Capture the cell that displays the provided text and extract its [x, y] central coordinate. 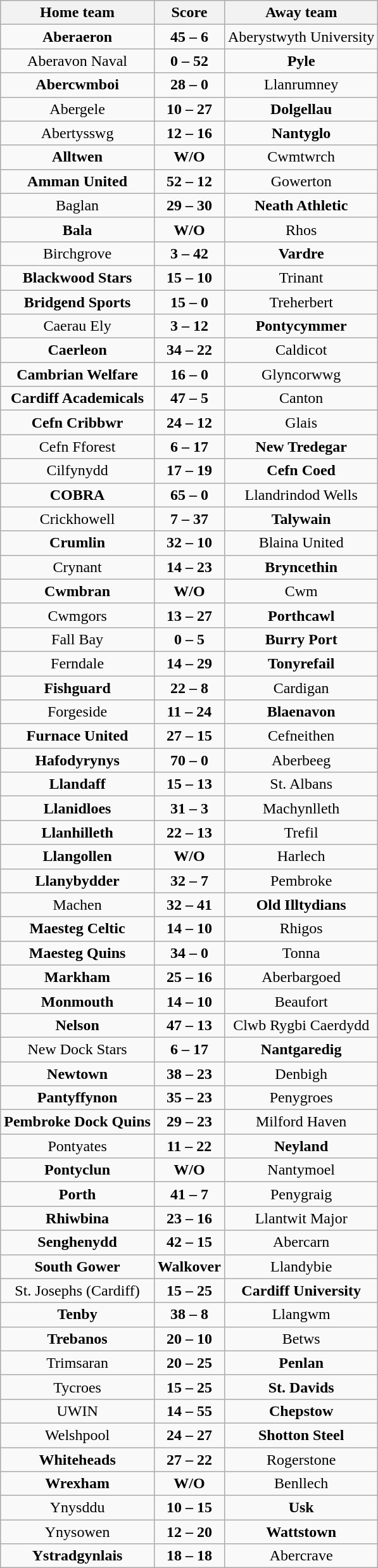
Aberavon Naval [77, 61]
Penygroes [301, 1098]
11 – 24 [189, 712]
Denbigh [301, 1074]
Cefn Coed [301, 471]
Aberystwyth University [301, 37]
Machynlleth [301, 808]
Tonyrefail [301, 663]
Rhigos [301, 929]
Porthcawl [301, 615]
42 – 15 [189, 1242]
Beaufort [301, 1001]
Abertysswg [77, 133]
23 – 16 [189, 1218]
14 – 23 [189, 567]
St. Davids [301, 1387]
7 – 37 [189, 519]
10 – 27 [189, 109]
Cefn Cribbwr [77, 423]
New Dock Stars [77, 1049]
15 – 13 [189, 784]
Newtown [77, 1074]
Wrexham [77, 1484]
Abercarn [301, 1242]
Fishguard [77, 687]
Rogerstone [301, 1459]
Markham [77, 977]
Pontycymmer [301, 326]
34 – 0 [189, 953]
St. Albans [301, 784]
Gowerton [301, 181]
Pyle [301, 61]
Betws [301, 1339]
Penygraig [301, 1194]
Blackwood Stars [77, 277]
Tonna [301, 953]
UWIN [77, 1411]
11 – 22 [189, 1146]
Ystradgynlais [77, 1556]
Maesteg Quins [77, 953]
32 – 10 [189, 543]
Caldicot [301, 350]
52 – 12 [189, 181]
Ynysowen [77, 1532]
Cardigan [301, 687]
Forgeside [77, 712]
Cefn Fforest [77, 447]
Cardiff University [301, 1291]
Llangollen [77, 857]
38 – 8 [189, 1315]
Cambrian Welfare [77, 374]
Talywain [301, 519]
Pembroke [301, 881]
20 – 10 [189, 1339]
10 – 15 [189, 1508]
17 – 19 [189, 471]
Benllech [301, 1484]
20 – 25 [189, 1363]
Cwmgors [77, 615]
27 – 22 [189, 1459]
Caerau Ely [77, 326]
Blaina United [301, 543]
Dolgellau [301, 109]
Cwm [301, 591]
15 – 0 [189, 302]
Milford Haven [301, 1122]
Pontyclun [77, 1170]
Llantwit Major [301, 1218]
Vardre [301, 253]
0 – 5 [189, 639]
Cwmbran [77, 591]
14 – 29 [189, 663]
Aberbeeg [301, 760]
3 – 42 [189, 253]
Old Illtydians [301, 905]
Abergele [77, 109]
Monmouth [77, 1001]
Glais [301, 423]
Llanidloes [77, 808]
Fall Bay [77, 639]
22 – 8 [189, 687]
Nantgaredig [301, 1049]
Maesteg Celtic [77, 929]
Llanrumney [301, 85]
Cardiff Academicals [77, 398]
18 – 18 [189, 1556]
Tycroes [77, 1387]
Senghenydd [77, 1242]
12 – 20 [189, 1532]
Cilfynydd [77, 471]
Pontyates [77, 1146]
32 – 7 [189, 881]
Crickhowell [77, 519]
Aberbargoed [301, 977]
70 – 0 [189, 760]
Trimsaran [77, 1363]
Furnace United [77, 736]
Porth [77, 1194]
3 – 12 [189, 326]
Nantyglo [301, 133]
Glyncorwwg [301, 374]
Harlech [301, 857]
Rhos [301, 229]
24 – 12 [189, 423]
24 – 27 [189, 1435]
Away team [301, 13]
St. Josephs (Cardiff) [77, 1291]
Welshpool [77, 1435]
Burry Port [301, 639]
Llangwm [301, 1315]
Cwmtwrch [301, 157]
Bala [77, 229]
Whiteheads [77, 1459]
Baglan [77, 205]
28 – 0 [189, 85]
Treherbert [301, 302]
29 – 30 [189, 205]
Clwb Rygbi Caerdydd [301, 1025]
14 – 55 [189, 1411]
Wattstown [301, 1532]
32 – 41 [189, 905]
38 – 23 [189, 1074]
South Gower [77, 1266]
Pembroke Dock Quins [77, 1122]
Walkover [189, 1266]
Tenby [77, 1315]
Trefil [301, 832]
Machen [77, 905]
13 – 27 [189, 615]
Trebanos [77, 1339]
Usk [301, 1508]
41 – 7 [189, 1194]
Shotton Steel [301, 1435]
Ferndale [77, 663]
Score [189, 13]
Alltwen [77, 157]
35 – 23 [189, 1098]
Caerleon [77, 350]
Llandybie [301, 1266]
16 – 0 [189, 374]
15 – 10 [189, 277]
Hafodyrynys [77, 760]
Llanybydder [77, 881]
Llandrindod Wells [301, 495]
Neyland [301, 1146]
Pantyffynon [77, 1098]
COBRA [77, 495]
12 – 16 [189, 133]
47 – 5 [189, 398]
Crumlin [77, 543]
27 – 15 [189, 736]
34 – 22 [189, 350]
Nantymoel [301, 1170]
Crynant [77, 567]
31 – 3 [189, 808]
Rhiwbina [77, 1218]
Birchgrove [77, 253]
65 – 0 [189, 495]
Trinant [301, 277]
Ynysddu [77, 1508]
Llandaff [77, 784]
Amman United [77, 181]
New Tredegar [301, 447]
0 – 52 [189, 61]
22 – 13 [189, 832]
Abercwmboi [77, 85]
Nelson [77, 1025]
29 – 23 [189, 1122]
Neath Athletic [301, 205]
Chepstow [301, 1411]
Bryncethin [301, 567]
Abercrave [301, 1556]
45 – 6 [189, 37]
47 – 13 [189, 1025]
Llanhilleth [77, 832]
Bridgend Sports [77, 302]
Cefneithen [301, 736]
Penlan [301, 1363]
Aberaeron [77, 37]
Canton [301, 398]
25 – 16 [189, 977]
Blaenavon [301, 712]
Home team [77, 13]
